Detect which cell encompasses the target text, then output its [X, Y] center coordinate. 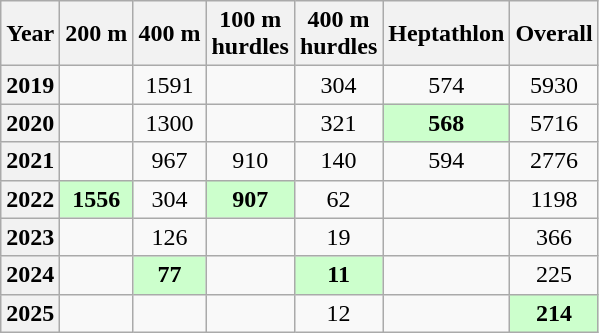
100 mhurdles [250, 34]
1556 [96, 199]
214 [554, 313]
2024 [30, 275]
2025 [30, 313]
910 [250, 161]
1591 [170, 85]
5716 [554, 123]
2019 [30, 85]
321 [338, 123]
140 [338, 161]
1198 [554, 199]
2776 [554, 161]
Overall [554, 34]
574 [446, 85]
400 m [170, 34]
967 [170, 161]
2023 [30, 237]
594 [446, 161]
2022 [30, 199]
11 [338, 275]
225 [554, 275]
126 [170, 237]
Heptathlon [446, 34]
1300 [170, 123]
568 [446, 123]
366 [554, 237]
5930 [554, 85]
200 m [96, 34]
2020 [30, 123]
62 [338, 199]
400 mhurdles [338, 34]
19 [338, 237]
77 [170, 275]
907 [250, 199]
12 [338, 313]
Year [30, 34]
2021 [30, 161]
